Return the (x, y) coordinate for the center point of the cell that contains the specified text.  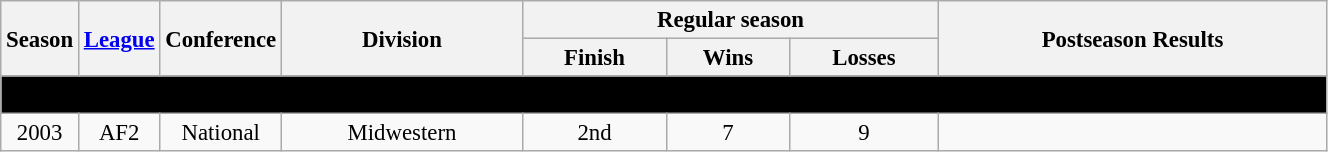
Season (40, 38)
National (221, 133)
9 (864, 133)
Postseason Results (1132, 38)
2003 (40, 133)
2nd (594, 133)
Regular season (730, 20)
League (118, 38)
Conference (221, 38)
Cincinnati Swarm (664, 95)
Losses (864, 58)
Wins (728, 58)
7 (728, 133)
Finish (594, 58)
Midwestern (402, 133)
Division (402, 38)
AF2 (118, 133)
